Return the [X, Y] coordinate for the center point of the cell that contains the specified text.  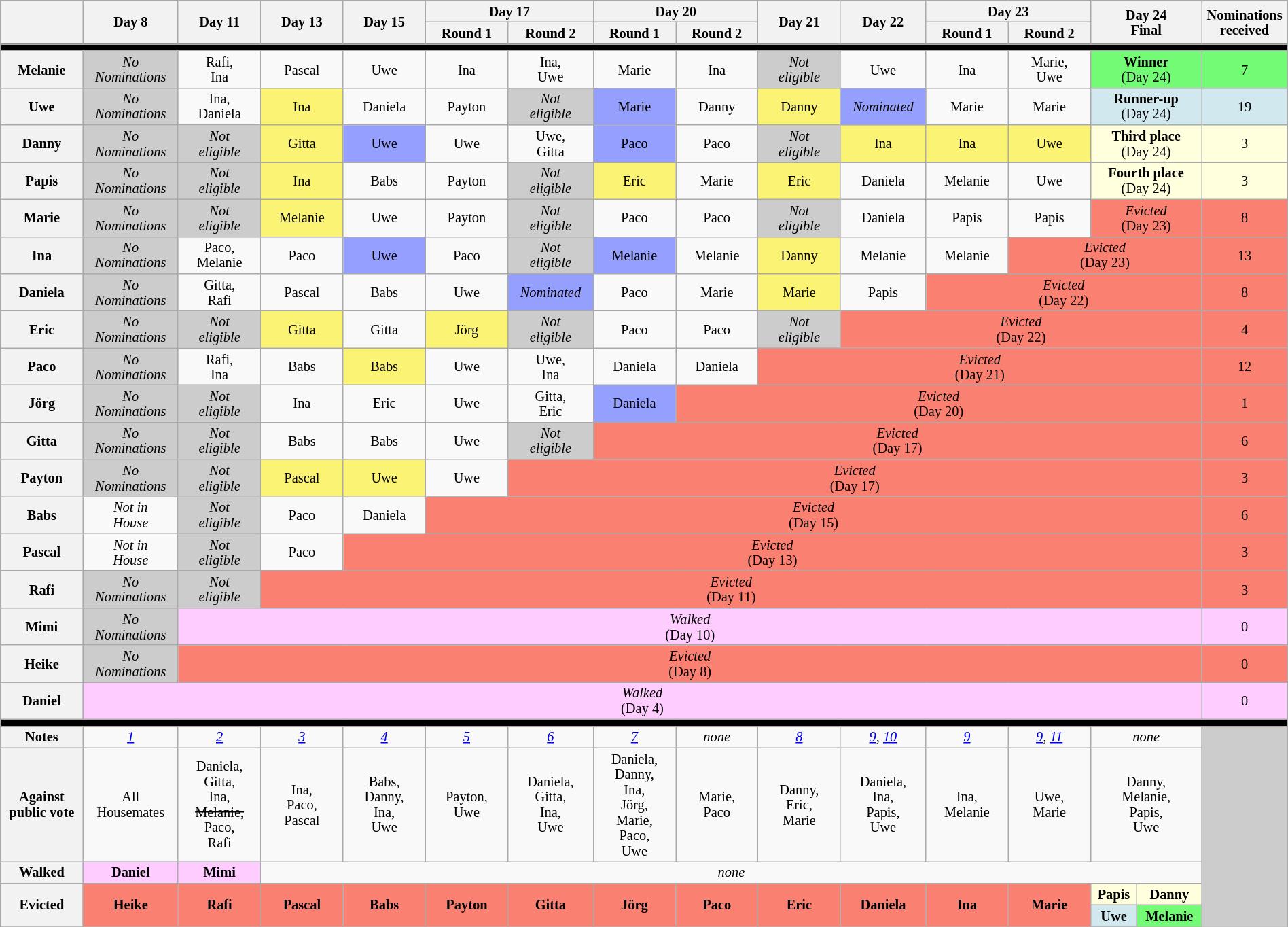
Uwe,Gitta [551, 144]
Walked(Day 4) [643, 700]
Day 13 [302, 22]
Nominationsreceived [1245, 22]
9 [967, 737]
Gitta,Eric [551, 404]
13 [1245, 256]
Day 20 [675, 11]
12 [1245, 367]
Evicted(Day 21) [980, 367]
2 [219, 737]
Danny,Melanie,Papis,Uwe [1146, 805]
Evicted(Day 13) [772, 552]
Evicted(Day 15) [814, 515]
Marie,Paco [717, 805]
Daniela,Ina,Papis,Uwe [883, 805]
Day 23 [1008, 11]
19 [1245, 106]
Walked [42, 872]
Uwe,Ina [551, 367]
Babs,Danny,Ina,Uwe [384, 805]
Winner(Day 24) [1146, 69]
Ina,Melanie [967, 805]
Uwe,Marie [1049, 805]
Runner-up(Day 24) [1146, 106]
Walked(Day 10) [690, 627]
9, 10 [883, 737]
AllHousemates [130, 805]
Againstpublic vote [42, 805]
Notes [42, 737]
5 [466, 737]
Marie,Uwe [1049, 69]
Day 15 [384, 22]
Danny,Eric,Marie [799, 805]
Ina,Paco,Pascal [302, 805]
Evicted [42, 905]
Third place(Day 24) [1146, 144]
Gitta,Rafi [219, 292]
Day 17 [509, 11]
Evicted(Day 8) [690, 663]
Day 8 [130, 22]
Ina,Daniela [219, 106]
Evicted(Day 20) [939, 404]
Evicted(Day 11) [731, 590]
Ina,Uwe [551, 69]
Day 11 [219, 22]
Daniela,Danny,Ina,Jörg,Marie,Paco,Uwe [634, 805]
Paco,Melanie [219, 256]
Day 22 [883, 22]
9, 11 [1049, 737]
Daniela,Gitta,Ina,Melanie,Paco,Rafi [219, 805]
Payton,Uwe [466, 805]
Daniela,Gitta,Ina,Uwe [551, 805]
Day 21 [799, 22]
Fourth place(Day 24) [1146, 181]
Day 24Final [1146, 22]
